From the cell containing the given text, extract its center point as [x, y] coordinate. 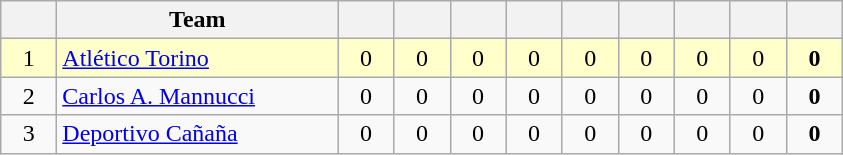
Carlos A. Mannucci [198, 96]
Deportivo Cañaña [198, 134]
Atlético Torino [198, 58]
3 [29, 134]
1 [29, 58]
2 [29, 96]
Team [198, 20]
